Provide the [X, Y] coordinate of the cell's center where the given text is located.  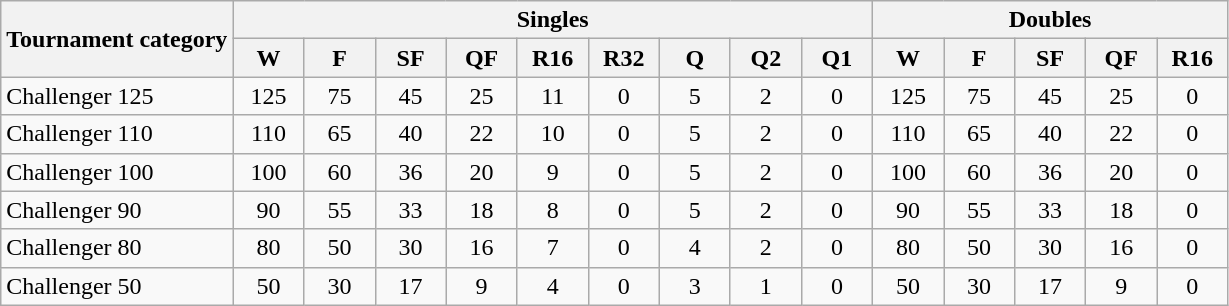
10 [552, 134]
8 [552, 210]
Challenger 125 [117, 96]
R32 [624, 58]
Singles [553, 20]
Doubles [1050, 20]
Tournament category [117, 39]
7 [552, 248]
Challenger 50 [117, 286]
Challenger 100 [117, 172]
Challenger 80 [117, 248]
Challenger 110 [117, 134]
Q [694, 58]
Challenger 90 [117, 210]
Q2 [766, 58]
Q1 [836, 58]
1 [766, 286]
3 [694, 286]
11 [552, 96]
